Pinpoint the cell where the given text exists, returning its [x, y] midpoint coordinate. 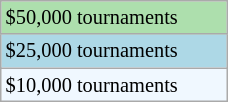
$25,000 tournaments [114, 51]
$50,000 tournaments [114, 17]
$10,000 tournaments [114, 85]
